Locate the cell with the specified text and output its [x, y] center coordinate. 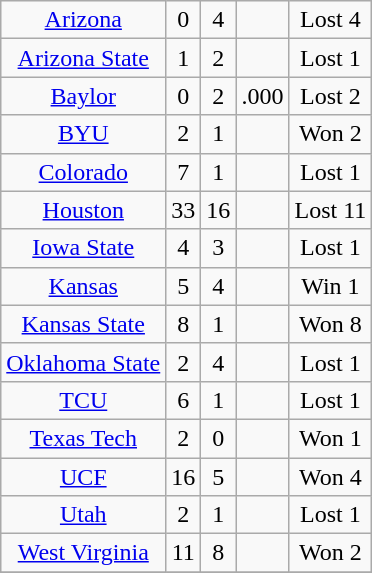
Win 1 [330, 286]
Won 1 [330, 438]
11 [184, 553]
Utah [84, 515]
Colorado [84, 172]
West Virginia [84, 553]
Lost 4 [330, 20]
Oklahoma State [84, 362]
Baylor [84, 96]
Kansas [84, 286]
.000 [262, 96]
Arizona State [84, 58]
Lost 11 [330, 210]
Iowa State [84, 248]
BYU [84, 134]
Houston [84, 210]
Arizona [84, 20]
Lost 2 [330, 96]
6 [184, 400]
Kansas State [84, 324]
Texas Tech [84, 438]
Won 4 [330, 477]
7 [184, 172]
33 [184, 210]
TCU [84, 400]
Won 8 [330, 324]
UCF [84, 477]
3 [218, 248]
